Return (X, Y) of the center of cell containing provided text 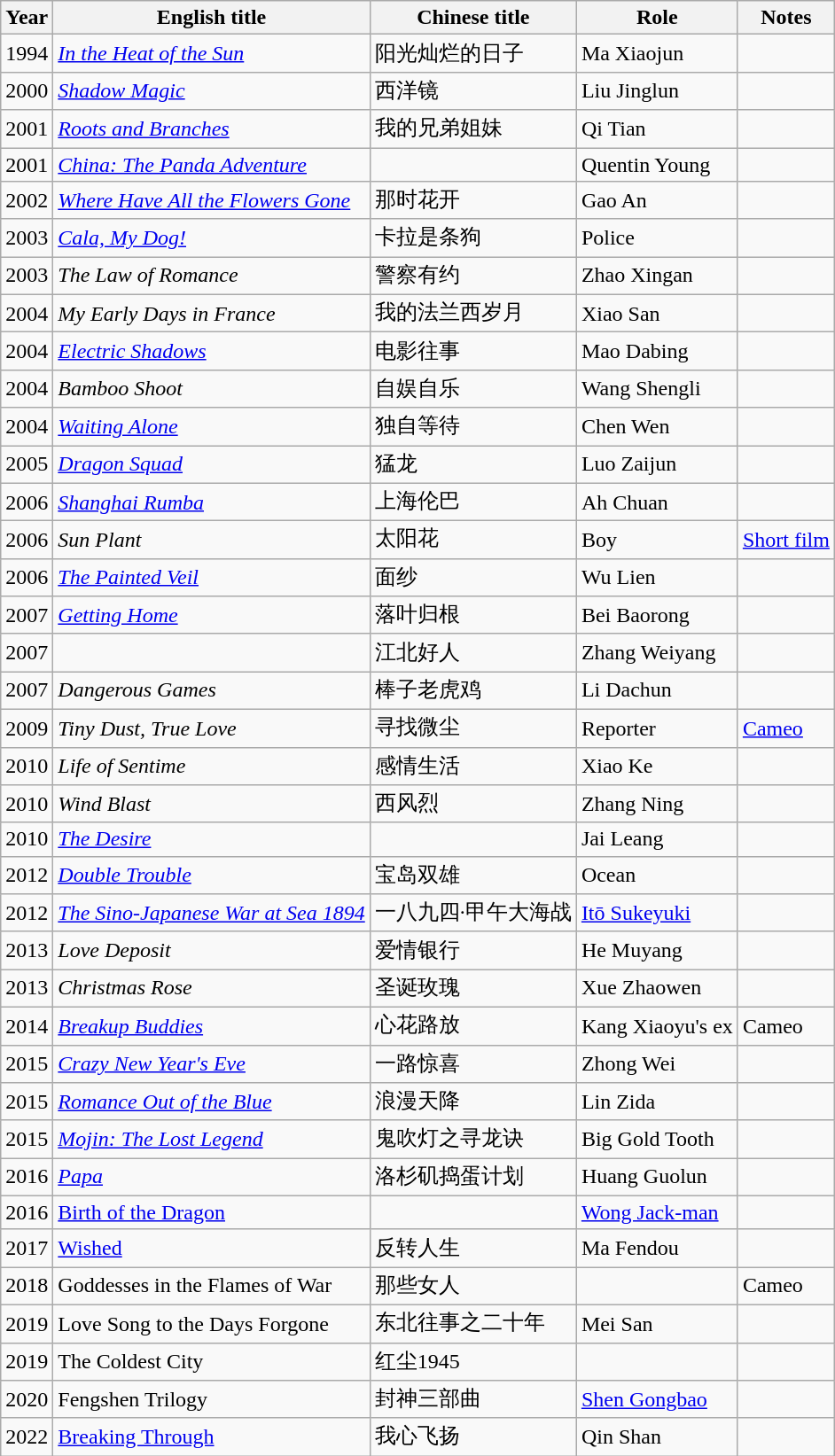
心花路放 (473, 1026)
2005 (27, 464)
鬼吹灯之寻龙诀 (473, 1140)
Christmas Rose (211, 989)
Wind Blast (211, 805)
Getting Home (211, 615)
电影往事 (473, 351)
Cala, My Dog! (211, 237)
Tiny Dust, True Love (211, 728)
Where Have All the Flowers Gone (211, 200)
Qin Shan (657, 1437)
China: The Panda Adventure (211, 164)
那时花开 (473, 200)
Mao Dabing (657, 351)
东北往事之二十年 (473, 1324)
Love Deposit (211, 950)
Shen Gongbao (657, 1400)
Liu Jinglun (657, 90)
Dangerous Games (211, 691)
Life of Sentime (211, 766)
Chen Wen (657, 427)
Kang Xiaoyu's ex (657, 1026)
2014 (27, 1026)
Luo Zaijun (657, 464)
落叶归根 (473, 615)
1994 (27, 53)
Li Dachun (657, 691)
Police (657, 237)
The Law of Romance (211, 276)
西洋镜 (473, 90)
English title (211, 18)
Goddesses in the Flames of War (211, 1287)
太阳花 (473, 541)
西风烈 (473, 805)
寻找微尘 (473, 728)
Fengshen Trilogy (211, 1400)
独自等待 (473, 427)
Sun Plant (211, 541)
Chinese title (473, 18)
Zhang Weiyang (657, 652)
Love Song to the Days Forgone (211, 1324)
Shanghai Rumba (211, 502)
Role (657, 18)
我的兄弟姐妹 (473, 129)
我的法兰西岁月 (473, 314)
那些女人 (473, 1287)
In the Heat of the Sun (211, 53)
Dragon Squad (211, 464)
圣诞玫瑰 (473, 989)
Short film (785, 541)
Xiao San (657, 314)
The Painted Veil (211, 578)
Breakup Buddies (211, 1026)
2009 (27, 728)
Shadow Magic (211, 90)
一八九四·甲午大海战 (473, 913)
2018 (27, 1287)
Notes (785, 18)
Bamboo Shoot (211, 388)
封神三部曲 (473, 1400)
Jai Leang (657, 839)
Zhao Xingan (657, 276)
棒子老虎鸡 (473, 691)
Romance Out of the Blue (211, 1102)
Double Trouble (211, 876)
Boy (657, 541)
Gao An (657, 200)
Big Gold Tooth (657, 1140)
感情生活 (473, 766)
Birth of the Dragon (211, 1212)
Reporter (657, 728)
Xue Zhaowen (657, 989)
2017 (27, 1248)
The Coldest City (211, 1361)
Ma Fendou (657, 1248)
Zhang Ning (657, 805)
The Desire (211, 839)
宝岛双雄 (473, 876)
Itō Sukeyuki (657, 913)
Xiao Ke (657, 766)
红尘1945 (473, 1361)
Wang Shengli (657, 388)
Ah Chuan (657, 502)
Roots and Branches (211, 129)
2020 (27, 1400)
猛龙 (473, 464)
上海伦巴 (473, 502)
2000 (27, 90)
Bei Baorong (657, 615)
My Early Days in France (211, 314)
He Muyang (657, 950)
Huang Guolun (657, 1177)
一路惊喜 (473, 1063)
反转人生 (473, 1248)
江北好人 (473, 652)
卡拉是条狗 (473, 237)
2002 (27, 200)
Mei San (657, 1324)
Year (27, 18)
Breaking Through (211, 1437)
Papa (211, 1177)
2022 (27, 1437)
我心飞扬 (473, 1437)
Ocean (657, 876)
Waiting Alone (211, 427)
洛杉矶捣蛋计划 (473, 1177)
Lin Zida (657, 1102)
Crazy New Year's Eve (211, 1063)
Wished (211, 1248)
警察有约 (473, 276)
Electric Shadows (211, 351)
Qi Tian (657, 129)
Ma Xiaojun (657, 53)
Wu Lien (657, 578)
自娱自乐 (473, 388)
The Sino-Japanese War at Sea 1894 (211, 913)
面纱 (473, 578)
Mojin: The Lost Legend (211, 1140)
Quentin Young (657, 164)
阳光灿烂的日子 (473, 53)
爱情银行 (473, 950)
浪漫天降 (473, 1102)
Zhong Wei (657, 1063)
Wong Jack-man (657, 1212)
